Output the (x, y) coordinate of the center of the cell containing the given text.  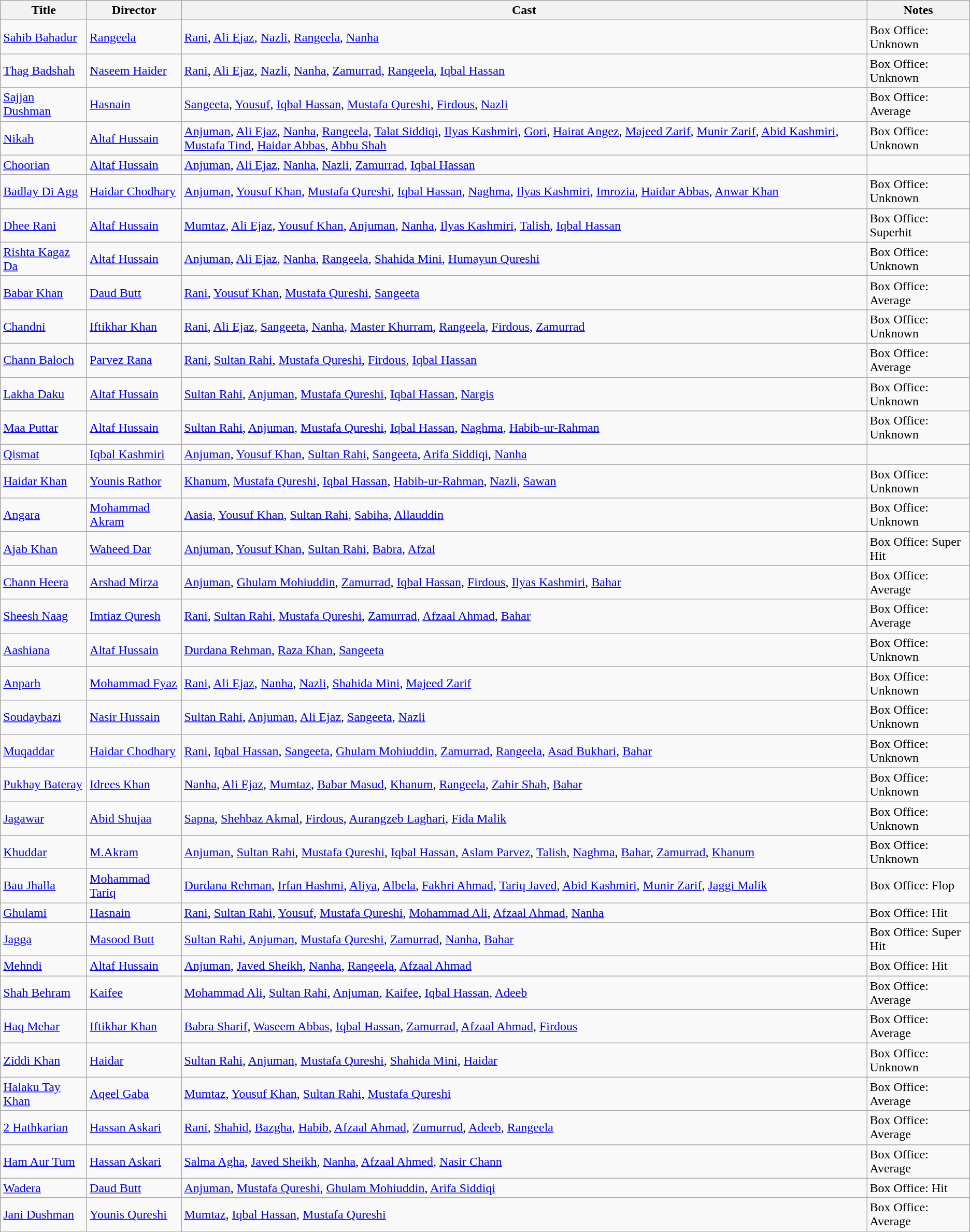
Sultan Rahi, Anjuman, Mustafa Qureshi, Iqbal Hassan, Nargis (524, 394)
Younis Qureshi (134, 1215)
Younis Rathor (134, 481)
Ghulami (44, 913)
Chann Heera (44, 583)
Rani, Ali Ejaz, Nanha, Nazli, Shahida Mini, Majeed Zarif (524, 683)
Mehndi (44, 966)
Anjuman, Yousuf Khan, Sultan Rahi, Sangeeta, Arifa Siddiqi, Nanha (524, 455)
Mumtaz, Ali Ejaz, Yousuf Khan, Anjuman, Nanha, Ilyas Kashmiri, Talish, Iqbal Hassan (524, 225)
Rani, Sultan Rahi, Yousuf, Mustafa Qureshi, Mohammad Ali, Afzaal Ahmad, Nanha (524, 913)
Sultan Rahi, Anjuman, Ali Ejaz, Sangeeta, Nazli (524, 717)
M.Akram (134, 852)
Rani, Iqbal Hassan, Sangeeta, Ghulam Mohiuddin, Zamurrad, Rangeela, Asad Bukhari, Bahar (524, 750)
Sheesh Naag (44, 616)
Babra Sharif, Waseem Abbas, Iqbal Hassan, Zamurrad, Afzaal Ahmad, Firdous (524, 1026)
Rangeela (134, 37)
Thag Badshah (44, 70)
Sajjan Dushman (44, 105)
Sapna, Shehbaz Akmal, Firdous, Aurangzeb Laghari, Fida Malik (524, 818)
Nanha, Ali Ejaz, Mumtaz, Babar Masud, Khanum, Rangeela, Zahir Shah, Bahar (524, 785)
Chann Baloch (44, 360)
Parvez Rana (134, 360)
Haidar Khan (44, 481)
Mohammad Akram (134, 515)
Mohammad Ali, Sultan Rahi, Anjuman, Kaifee, Iqbal Hassan, Adeeb (524, 993)
Salma Agha, Javed Sheikh, Nanha, Afzaal Ahmed, Nasir Chann (524, 1161)
2 Hathkarian (44, 1128)
Rani, Yousuf Khan, Mustafa Qureshi, Sangeeta (524, 292)
Jagawar (44, 818)
Mohammad Fyaz (134, 683)
Anjuman, Mustafa Qureshi, Ghulam Mohiuddin, Arifa Siddiqi (524, 1188)
Sangeeta, Yousuf, Iqbal Hassan, Mustafa Qureshi, Firdous, Nazli (524, 105)
Rani, Ali Ejaz, Nazli, Rangeela, Nanha (524, 37)
Aashiana (44, 650)
Sultan Rahi, Anjuman, Mustafa Qureshi, Iqbal Hassan, Naghma, Habib-ur-Rahman (524, 428)
Imtiaz Quresh (134, 616)
Cast (524, 10)
Bau Jhalla (44, 885)
Badlay Di Agg (44, 192)
Naseem Haider (134, 70)
Rani, Sultan Rahi, Mustafa Qureshi, Zamurrad, Afzaal Ahmad, Bahar (524, 616)
Abid Shujaa (134, 818)
Box Office: Superhit (918, 225)
Aasia, Yousuf Khan, Sultan Rahi, Sabiha, Allauddin (524, 515)
Rani, Shahid, Bazgha, Habib, Afzaal Ahmad, Zumurrud, Adeeb, Rangeela (524, 1128)
Haq Mehar (44, 1026)
Rani, Ali Ejaz, Sangeeta, Nanha, Master Khurram, Rangeela, Firdous, Zamurrad (524, 327)
Mumtaz, Iqbal Hassan, Mustafa Qureshi (524, 1215)
Sahib Bahadur (44, 37)
Soudaybazi (44, 717)
Wadera (44, 1188)
Anjuman, Ali Ejaz, Nanha, Rangeela, Shahida Mini, Humayun Qureshi (524, 259)
Arshad Mirza (134, 583)
Pukhay Bateray (44, 785)
Director (134, 10)
Box Office: Flop (918, 885)
Masood Butt (134, 939)
Rishta Kagaz Da (44, 259)
Anparh (44, 683)
Anjuman, Ghulam Mohiuddin, Zamurrad, Iqbal Hassan, Firdous, Ilyas Kashmiri, Bahar (524, 583)
Kaifee (134, 993)
Halaku Tay Khan (44, 1094)
Choorian (44, 165)
Qismat (44, 455)
Idrees Khan (134, 785)
Jagga (44, 939)
Anjuman, Javed Sheikh, Nanha, Rangeela, Afzaal Ahmad (524, 966)
Durdana Rehman, Irfan Hashmi, Aliya, Albela, Fakhri Ahmad, Tariq Javed, Abid Kashmiri, Munir Zarif, Jaggi Malik (524, 885)
Anjuman, Sultan Rahi, Mustafa Qureshi, Iqbal Hassan, Aslam Parvez, Talish, Naghma, Bahar, Zamurrad, Khanum (524, 852)
Anjuman, Yousuf Khan, Sultan Rahi, Babra, Afzal (524, 548)
Angara (44, 515)
Maa Puttar (44, 428)
Aqeel Gaba (134, 1094)
Mumtaz, Yousuf Khan, Sultan Rahi, Mustafa Qureshi (524, 1094)
Babar Khan (44, 292)
Ham Aur Tum (44, 1161)
Rani, Sultan Rahi, Mustafa Qureshi, Firdous, Iqbal Hassan (524, 360)
Chandni (44, 327)
Anjuman, Yousuf Khan, Mustafa Qureshi, Iqbal Hassan, Naghma, Ilyas Kashmiri, Imrozia, Haidar Abbas, Anwar Khan (524, 192)
Mohammad Tariq (134, 885)
Nasir Hussain (134, 717)
Khanum, Mustafa Qureshi, Iqbal Hassan, Habib-ur-Rahman, Nazli, Sawan (524, 481)
Ziddi Khan (44, 1060)
Muqaddar (44, 750)
Khuddar (44, 852)
Dhee Rani (44, 225)
Durdana Rehman, Raza Khan, Sangeeta (524, 650)
Shah Behram (44, 993)
Title (44, 10)
Notes (918, 10)
Sultan Rahi, Anjuman, Mustafa Qureshi, Shahida Mini, Haidar (524, 1060)
Sultan Rahi, Anjuman, Mustafa Qureshi, Zamurrad, Nanha, Bahar (524, 939)
Anjuman, Ali Ejaz, Nanha, Nazli, Zamurrad, Iqbal Hassan (524, 165)
Rani, Ali Ejaz, Nazli, Nanha, Zamurrad, Rangeela, Iqbal Hassan (524, 70)
Jani Dushman (44, 1215)
Waheed Dar (134, 548)
Haidar (134, 1060)
Lakha Daku (44, 394)
Iqbal Kashmiri (134, 455)
Nikah (44, 138)
Ajab Khan (44, 548)
